Pinpoint the cell where the given text exists, returning its (X, Y) midpoint coordinate. 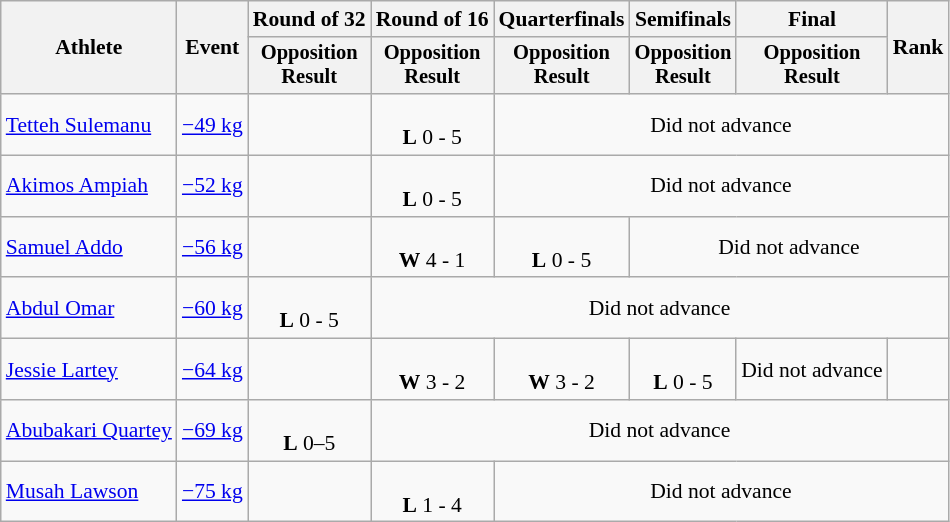
Samuel Addo (89, 248)
L 1 - 4 (432, 492)
−56 kg (212, 248)
Semifinals (684, 19)
Round of 32 (310, 19)
Tetteh Sulemanu (89, 124)
Akimos Ampiah (89, 186)
Rank (918, 48)
Round of 16 (432, 19)
Abdul Omar (89, 308)
Final (812, 19)
Abubakari Quartey (89, 430)
Musah Lawson (89, 492)
−49 kg (212, 124)
L 0–5 (310, 430)
−60 kg (212, 308)
Quarterfinals (562, 19)
−52 kg (212, 186)
W 4 - 1 (432, 248)
Jessie Lartey (89, 370)
−75 kg (212, 492)
−69 kg (212, 430)
Athlete (89, 48)
Event (212, 48)
−64 kg (212, 370)
